Return (x, y) of the center of cell containing provided text 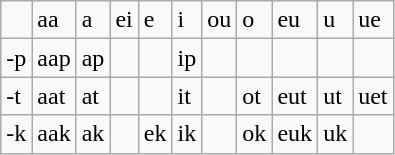
ei (124, 20)
aat (54, 96)
it (187, 96)
ik (187, 134)
aa (54, 20)
ou (220, 20)
euk (295, 134)
ak (93, 134)
ot (254, 96)
ok (254, 134)
-k (16, 134)
u (336, 20)
-t (16, 96)
i (187, 20)
ut (336, 96)
e (155, 20)
eut (295, 96)
eu (295, 20)
aak (54, 134)
at (93, 96)
o (254, 20)
uk (336, 134)
uet (373, 96)
aap (54, 58)
ue (373, 20)
ap (93, 58)
ek (155, 134)
a (93, 20)
ip (187, 58)
-p (16, 58)
